Provide the [X, Y] coordinate of the cell's center where the given text is located.  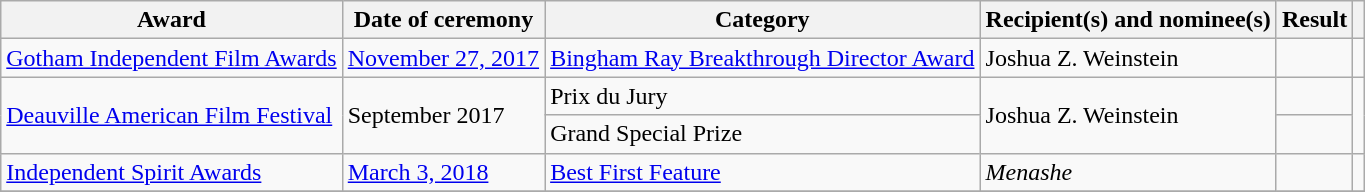
Grand Special Prize [762, 134]
Independent Spirit Awards [172, 172]
November 27, 2017 [443, 58]
Menashe [1128, 172]
Bingham Ray Breakthrough Director Award [762, 58]
Category [762, 20]
Recipient(s) and nominee(s) [1128, 20]
September 2017 [443, 115]
Prix du Jury [762, 96]
March 3, 2018 [443, 172]
Deauville American Film Festival [172, 115]
Best First Feature [762, 172]
Award [172, 20]
Gotham Independent Film Awards [172, 58]
Date of ceremony [443, 20]
Result [1314, 20]
